Provide the [X, Y] coordinate of the cell's center where the given text is located.  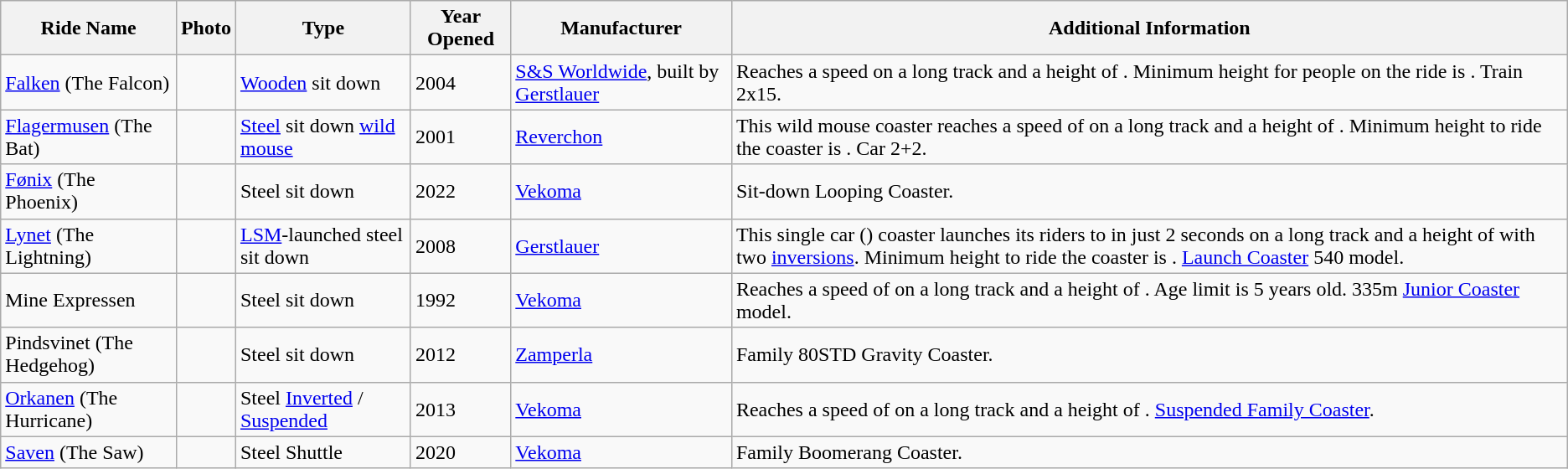
Reaches a speed of on a long track and a height of . Suspended Family Coaster. [1149, 409]
Family 80STD Gravity Coaster. [1149, 355]
Wooden sit down [323, 82]
Photo [206, 28]
Ride Name [89, 28]
Type [323, 28]
Falken (The Falcon) [89, 82]
Year Opened [461, 28]
Flagermusen (The Bat) [89, 137]
Reaches a speed of on a long track and a height of . Age limit is 5 years old. 335m Junior Coaster model. [1149, 300]
Reverchon [622, 137]
Steel Shuttle [323, 452]
Additional Information [1149, 28]
Sit-down Looping Coaster. [1149, 191]
1992 [461, 300]
LSM-launched steel sit down [323, 246]
Fønix (The Phoenix) [89, 191]
Orkanen (The Hurricane) [89, 409]
2012 [461, 355]
2020 [461, 452]
Steel Inverted / Suspended [323, 409]
Lynet (The Lightning) [89, 246]
Pindsvinet (The Hedgehog) [89, 355]
Mine Expressen [89, 300]
Steel sit down wild mouse [323, 137]
S&S Worldwide, built by Gerstlauer [622, 82]
Family Boomerang Coaster. [1149, 452]
2004 [461, 82]
Gerstlauer [622, 246]
2022 [461, 191]
Zamperla [622, 355]
Reaches a speed on a long track and a height of . Minimum height for people on the ride is . Train 2x15. [1149, 82]
2008 [461, 246]
2001 [461, 137]
Saven (The Saw) [89, 452]
Manufacturer [622, 28]
This wild mouse coaster reaches a speed of on a long track and a height of . Minimum height to ride the coaster is . Car 2+2. [1149, 137]
2013 [461, 409]
